Determine the [X, Y] coordinate at the center of the cell enclosing the given text.  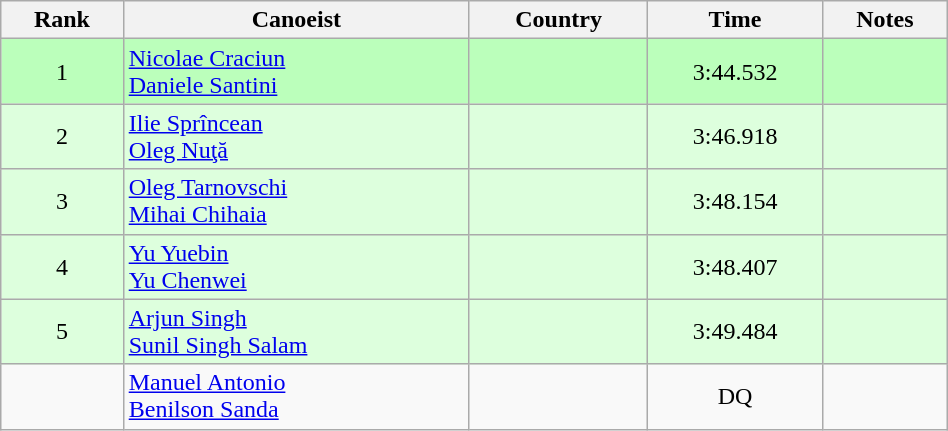
Canoeist [296, 20]
3:48.154 [736, 202]
Ilie SprînceanOleg Nuţă [296, 136]
3 [62, 202]
3:46.918 [736, 136]
Country [558, 20]
Notes [884, 20]
3:49.484 [736, 332]
DQ [736, 396]
Time [736, 20]
Yu YuebinYu Chenwei [296, 266]
Rank [62, 20]
3:44.532 [736, 72]
Manuel AntonioBenilson Sanda [296, 396]
4 [62, 266]
Oleg TarnovschiMihai Chihaia [296, 202]
3:48.407 [736, 266]
2 [62, 136]
Arjun SinghSunil Singh Salam [296, 332]
1 [62, 72]
5 [62, 332]
Nicolae CraciunDaniele Santini [296, 72]
